Output the [X, Y] coordinate of the center of the cell containing the given text.  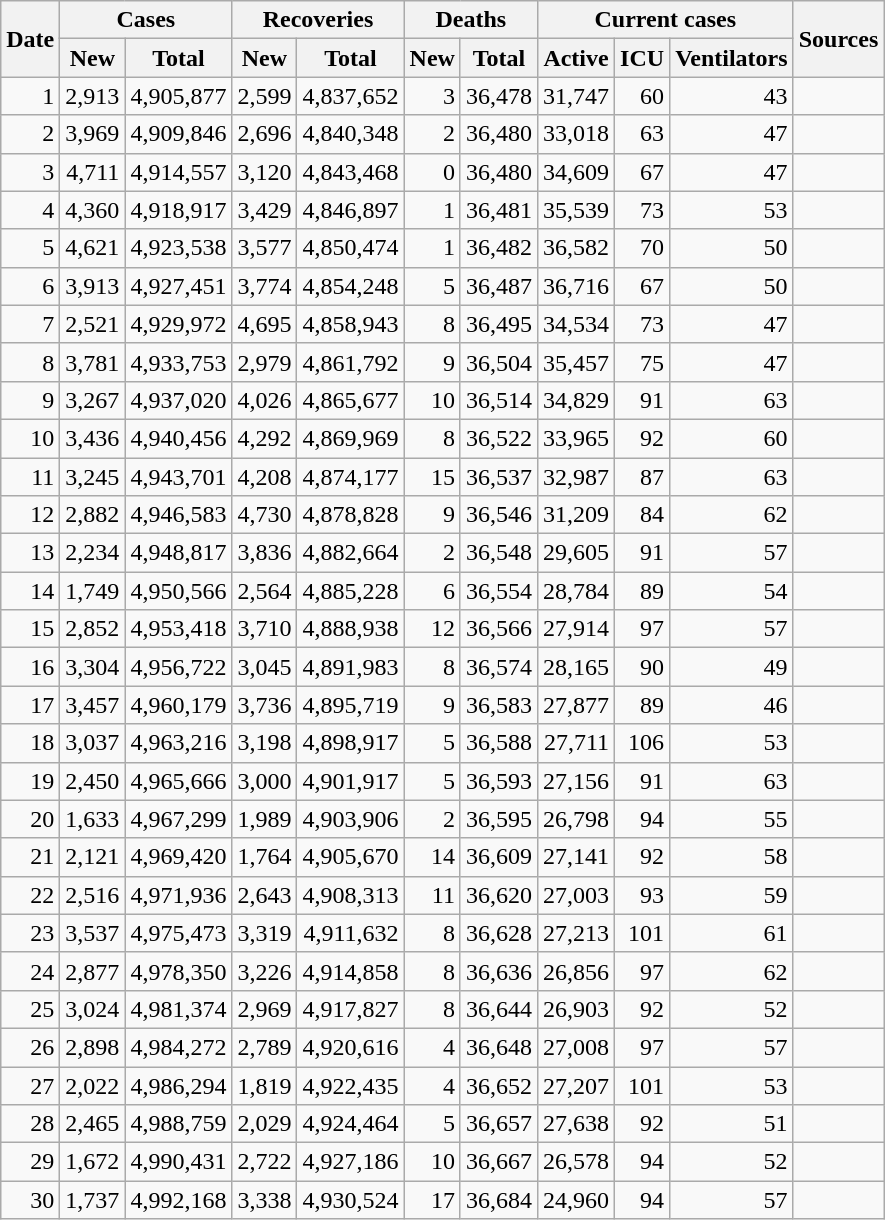
36,566 [498, 629]
3,267 [92, 400]
36,495 [498, 324]
1,672 [92, 1162]
26,903 [576, 1009]
4,986,294 [178, 1085]
7 [30, 324]
2,564 [264, 591]
4,903,906 [350, 819]
4,292 [264, 438]
4,960,179 [178, 705]
4,988,759 [178, 1124]
24,960 [576, 1200]
28,165 [576, 667]
36,593 [498, 781]
4,927,451 [178, 286]
28 [30, 1124]
4,026 [264, 400]
1,819 [264, 1085]
4,969,420 [178, 857]
1,749 [92, 591]
4,924,464 [350, 1124]
29,605 [576, 553]
24 [30, 971]
36,628 [498, 933]
21 [30, 857]
33,018 [576, 134]
4,984,272 [178, 1047]
4,933,753 [178, 362]
4,940,456 [178, 438]
3,969 [92, 134]
4,695 [264, 324]
36,574 [498, 667]
4,922,435 [350, 1085]
4,208 [264, 477]
4,840,348 [350, 134]
26,578 [576, 1162]
2,898 [92, 1047]
4,917,827 [350, 1009]
3,836 [264, 553]
3,710 [264, 629]
16 [30, 667]
2,465 [92, 1124]
4,891,983 [350, 667]
34,534 [576, 324]
51 [732, 1124]
36,595 [498, 819]
4,858,943 [350, 324]
36,588 [498, 743]
Ventilators [732, 58]
2,913 [92, 96]
4,730 [264, 515]
4,956,722 [178, 667]
27,213 [576, 933]
4,920,616 [350, 1047]
3,198 [264, 743]
4,861,792 [350, 362]
34,609 [576, 172]
4,869,969 [350, 438]
4,885,228 [350, 591]
2,722 [264, 1162]
23 [30, 933]
2,516 [92, 895]
4,918,917 [178, 210]
4,895,719 [350, 705]
36,657 [498, 1124]
27,711 [576, 743]
ICU [642, 58]
2,696 [264, 134]
2,450 [92, 781]
31,747 [576, 96]
49 [732, 667]
Sources [838, 39]
2,979 [264, 362]
3,537 [92, 933]
59 [732, 895]
4,621 [92, 248]
3,781 [92, 362]
27,156 [576, 781]
4,923,538 [178, 248]
34,829 [576, 400]
27,141 [576, 857]
2,882 [92, 515]
93 [642, 895]
4,990,431 [178, 1162]
4,898,917 [350, 743]
4,360 [92, 210]
4,909,846 [178, 134]
4,878,828 [350, 515]
Active [576, 58]
36,652 [498, 1085]
2,789 [264, 1047]
4,854,248 [350, 286]
36,684 [498, 1200]
3,436 [92, 438]
3,429 [264, 210]
4,937,020 [178, 400]
29 [30, 1162]
4,914,858 [350, 971]
0 [432, 172]
36,636 [498, 971]
4,992,168 [178, 1200]
1,737 [92, 1200]
Deaths [470, 20]
4,965,666 [178, 781]
18 [30, 743]
Current cases [665, 20]
27,003 [576, 895]
4,948,817 [178, 553]
75 [642, 362]
3,304 [92, 667]
28,784 [576, 591]
90 [642, 667]
4,929,972 [178, 324]
3,319 [264, 933]
20 [30, 819]
3,736 [264, 705]
36,522 [498, 438]
4,905,877 [178, 96]
36,609 [498, 857]
36,554 [498, 591]
84 [642, 515]
27 [30, 1085]
4,950,566 [178, 591]
36,667 [498, 1162]
4,850,474 [350, 248]
4,971,936 [178, 895]
33,965 [576, 438]
4,927,186 [350, 1162]
4,888,938 [350, 629]
2,969 [264, 1009]
61 [732, 933]
55 [732, 819]
36,548 [498, 553]
19 [30, 781]
4,946,583 [178, 515]
4,967,299 [178, 819]
2,877 [92, 971]
36,537 [498, 477]
4,882,664 [350, 553]
27,914 [576, 629]
3,045 [264, 667]
3,457 [92, 705]
25 [30, 1009]
46 [732, 705]
4,911,632 [350, 933]
27,207 [576, 1085]
36,583 [498, 705]
30 [30, 1200]
4,865,677 [350, 400]
4,978,350 [178, 971]
32,987 [576, 477]
54 [732, 591]
36,514 [498, 400]
36,648 [498, 1047]
4,874,177 [350, 477]
2,599 [264, 96]
4,914,557 [178, 172]
2,121 [92, 857]
2,029 [264, 1124]
35,457 [576, 362]
27,638 [576, 1124]
4,905,670 [350, 857]
3,226 [264, 971]
4,846,897 [350, 210]
36,487 [498, 286]
36,644 [498, 1009]
4,963,216 [178, 743]
87 [642, 477]
3,338 [264, 1200]
26,856 [576, 971]
1,764 [264, 857]
4,711 [92, 172]
1,633 [92, 819]
13 [30, 553]
1,989 [264, 819]
106 [642, 743]
3,774 [264, 286]
70 [642, 248]
3,913 [92, 286]
36,582 [576, 248]
31,209 [576, 515]
3,037 [92, 743]
43 [732, 96]
2,521 [92, 324]
36,482 [498, 248]
22 [30, 895]
26,798 [576, 819]
26 [30, 1047]
36,504 [498, 362]
Date [30, 39]
4,837,652 [350, 96]
3,577 [264, 248]
2,852 [92, 629]
27,008 [576, 1047]
27,877 [576, 705]
36,716 [576, 286]
3,245 [92, 477]
4,901,917 [350, 781]
3,120 [264, 172]
4,843,468 [350, 172]
2,643 [264, 895]
4,908,313 [350, 895]
58 [732, 857]
4,953,418 [178, 629]
36,620 [498, 895]
4,975,473 [178, 933]
36,546 [498, 515]
Cases [146, 20]
4,981,374 [178, 1009]
4,930,524 [350, 1200]
2,234 [92, 553]
4,943,701 [178, 477]
2,022 [92, 1085]
3,000 [264, 781]
Recoveries [318, 20]
36,478 [498, 96]
3,024 [92, 1009]
36,481 [498, 210]
35,539 [576, 210]
